Search for the cell housing the specified text and yield its [x, y] center coordinate. 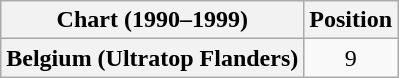
Belgium (Ultratop Flanders) [152, 58]
Position [351, 20]
Chart (1990–1999) [152, 20]
9 [351, 58]
